Locate the cell with the specified text and output its [x, y] center coordinate. 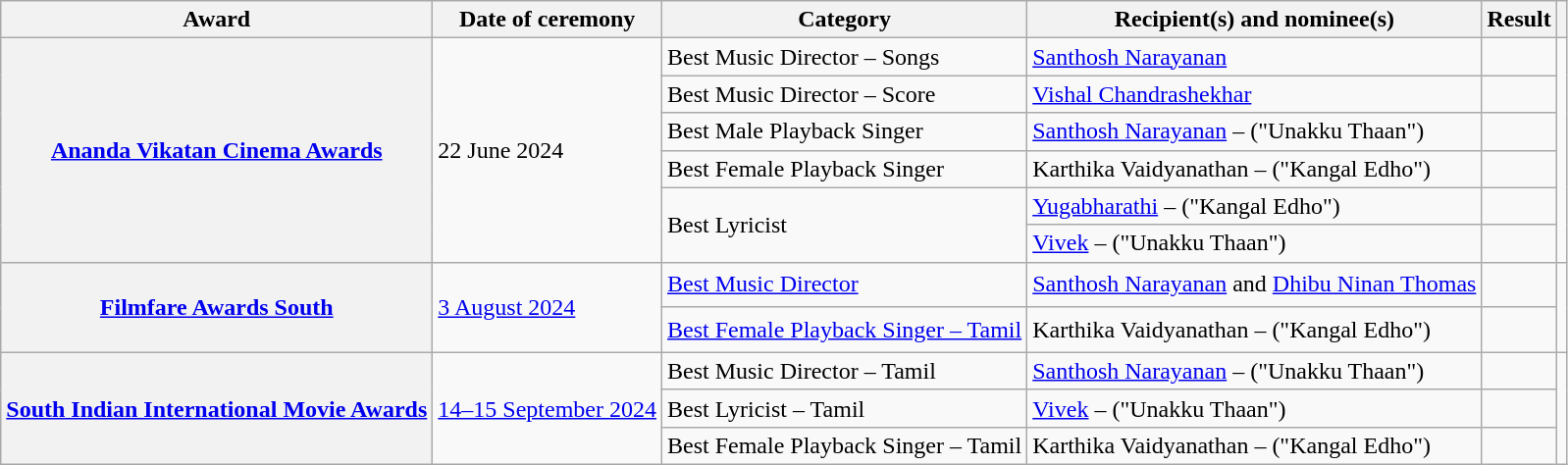
Result [1519, 20]
Yugabharathi – ("Kangal Edho") [1254, 206]
14–15 September 2024 [548, 408]
22 June 2024 [548, 150]
Best Male Playback Singer [844, 131]
Best Music Director [844, 284]
Category [844, 20]
Date of ceremony [548, 20]
Best Lyricist [844, 225]
Best Music Director – Tamil [844, 371]
Best Female Playback Singer [844, 169]
Ananda Vikatan Cinema Awards [217, 150]
3 August 2024 [548, 307]
Best Lyricist – Tamil [844, 408]
Best Music Director – Score [844, 94]
Recipient(s) and nominee(s) [1254, 20]
Vishal Chandrashekhar [1254, 94]
Santhosh Narayanan and Dhibu Ninan Thomas [1254, 284]
Best Music Director – Songs [844, 57]
Santhosh Narayanan [1254, 57]
Filmfare Awards South [217, 307]
Award [217, 20]
South Indian International Movie Awards [217, 408]
